Find where the given text appears and provide that cell's center as [x, y] coordinate. 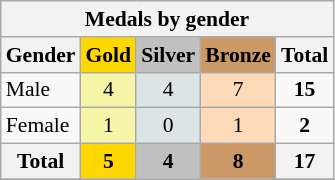
7 [238, 90]
Gender [41, 55]
Bronze [238, 55]
8 [238, 162]
Female [41, 126]
17 [304, 162]
Medals by gender [168, 19]
Silver [168, 55]
Gold [108, 55]
5 [108, 162]
Male [41, 90]
0 [168, 126]
2 [304, 126]
15 [304, 90]
